Output the (x, y) coordinate of the center of the cell containing the given text.  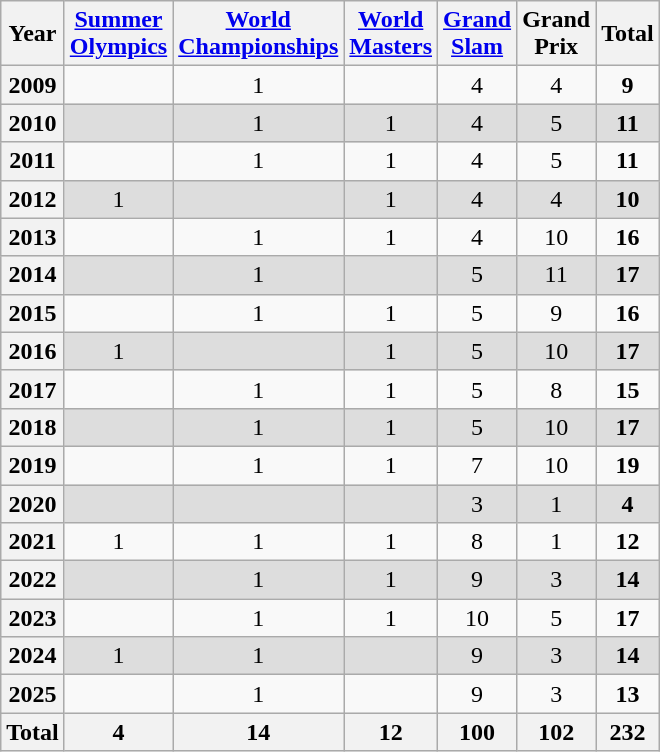
7 (478, 465)
232 (628, 732)
2019 (33, 465)
SummerOlympics (118, 34)
19 (628, 465)
2015 (33, 313)
2023 (33, 618)
2009 (33, 85)
WorldMasters (391, 34)
2010 (33, 123)
2011 (33, 161)
2022 (33, 580)
100 (478, 732)
2014 (33, 275)
2016 (33, 351)
2020 (33, 503)
2012 (33, 199)
13 (628, 694)
2018 (33, 427)
2013 (33, 237)
2025 (33, 694)
102 (556, 732)
GrandSlam (478, 34)
WorldChampionships (258, 34)
15 (628, 389)
2024 (33, 656)
Year (33, 34)
2021 (33, 542)
2017 (33, 389)
GrandPrix (556, 34)
